Find where the given text appears and provide that cell's center as (X, Y) coordinate. 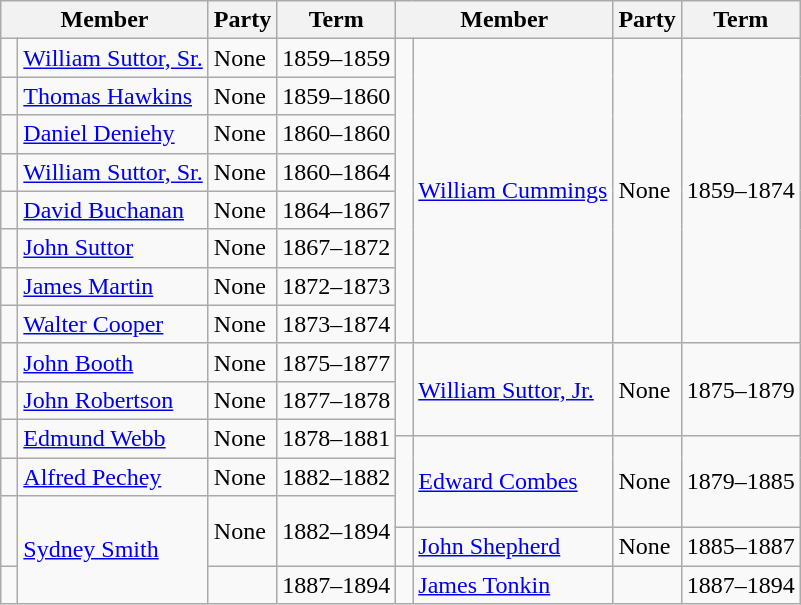
1878–1881 (336, 438)
John Robertson (113, 400)
Walter Cooper (113, 324)
Edmund Webb (113, 438)
David Buchanan (113, 210)
James Tonkin (513, 585)
William Suttor, Jr. (513, 389)
1872–1873 (336, 286)
John Suttor (113, 248)
1860–1864 (336, 172)
Thomas Hawkins (113, 96)
John Shepherd (513, 546)
1879–1885 (740, 481)
1860–1860 (336, 134)
1859–1874 (740, 191)
1873–1874 (336, 324)
1885–1887 (740, 546)
1875–1877 (336, 362)
Edward Combes (513, 481)
1875–1879 (740, 389)
1882–1894 (336, 531)
Sydney Smith (113, 550)
John Booth (113, 362)
William Cummings (513, 191)
1867–1872 (336, 248)
Daniel Deniehy (113, 134)
1859–1859 (336, 58)
1859–1860 (336, 96)
1864–1867 (336, 210)
Alfred Pechey (113, 477)
James Martin (113, 286)
1882–1882 (336, 477)
1877–1878 (336, 400)
